Extract the [X, Y] coordinate from the center of the cell holding the provided text.  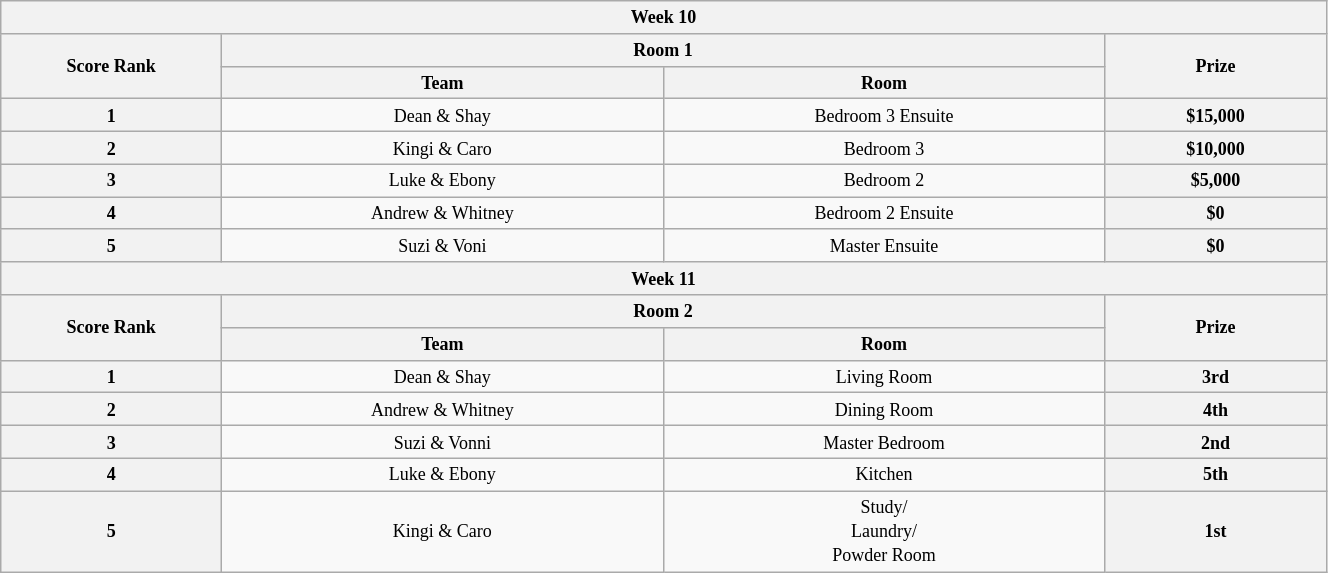
Room 2 [664, 312]
Dining Room [884, 410]
Bedroom 3 Ensuite [884, 116]
$5,000 [1216, 180]
Bedroom 2 Ensuite [884, 214]
Bedroom 3 [884, 148]
5th [1216, 474]
3rd [1216, 376]
Suzi & Voni [443, 246]
Week 11 [664, 278]
2nd [1216, 442]
4th [1216, 410]
Living Room [884, 376]
Bedroom 2 [884, 180]
Week 10 [664, 18]
Suzi & Vonni [443, 442]
$15,000 [1216, 116]
Study/Laundry/Powder Room [884, 532]
Kitchen [884, 474]
Room 1 [664, 50]
Master Bedroom [884, 442]
$10,000 [1216, 148]
Master Ensuite [884, 246]
1st [1216, 532]
